Identify which cell holds the provided text, then report its [X, Y] central coordinate. 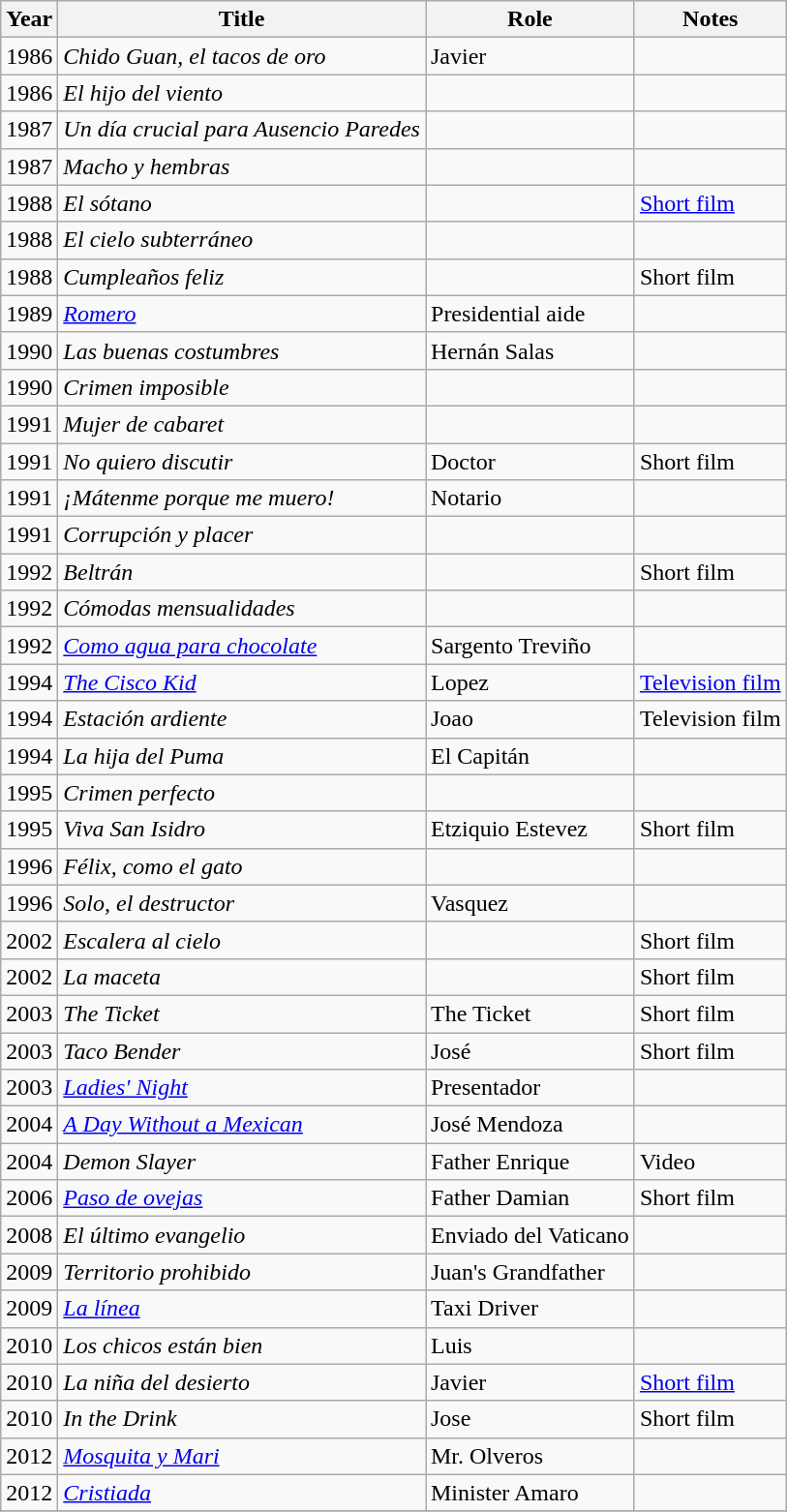
In the Drink [242, 1419]
Sargento Treviño [530, 646]
El último evangelio [242, 1235]
Minister Amaro [530, 1493]
Estación ardiente [242, 719]
El sótano [242, 203]
Cómodas mensualidades [242, 609]
The Cisco Kid [242, 682]
No quiero discutir [242, 462]
La maceta [242, 977]
Jose [530, 1419]
La niña del desierto [242, 1382]
2008 [29, 1235]
A Day Without a Mexican [242, 1125]
Félix, como el gato [242, 866]
Mr. Olveros [530, 1456]
El cielo subterráneo [242, 240]
Mosquita y Mari [242, 1456]
Cristiada [242, 1493]
Chido Guan, el tacos de oro [242, 56]
Title [242, 19]
Lopez [530, 682]
Cumpleaños feliz [242, 277]
¡Mátenme porque me muero! [242, 499]
Territorio prohibido [242, 1272]
Juan's Grandfather [530, 1272]
Los chicos están bien [242, 1346]
Ladies' Night [242, 1088]
José [530, 1050]
Solo, el destructor [242, 903]
Father Enrique [530, 1162]
Video [711, 1162]
Romero [242, 314]
Taxi Driver [530, 1309]
Escalera al cielo [242, 940]
1989 [29, 314]
Role [530, 19]
Taco Bender [242, 1050]
Enviado del Vaticano [530, 1235]
Notes [711, 19]
Vasquez [530, 903]
Macho y hembras [242, 166]
Crimen perfecto [242, 793]
Hernán Salas [530, 350]
Viva San Isidro [242, 830]
José Mendoza [530, 1125]
La hija del Puma [242, 756]
Father Damian [530, 1198]
Luis [530, 1346]
Mujer de cabaret [242, 424]
El hijo del viento [242, 93]
Joao [530, 719]
Notario [530, 499]
Doctor [530, 462]
Year [29, 19]
Beltrán [242, 572]
El Capitán [530, 756]
Corrupción y placer [242, 535]
Paso de ovejas [242, 1198]
Etziquio Estevez [530, 830]
Un día crucial para Ausencio Paredes [242, 130]
Presentador [530, 1088]
Presidential aide [530, 314]
Crimen imposible [242, 387]
Las buenas costumbres [242, 350]
2006 [29, 1198]
Demon Slayer [242, 1162]
Como agua para chocolate [242, 646]
La línea [242, 1309]
